Provide the (X, Y) coordinate of the cell's center where the given text is located.  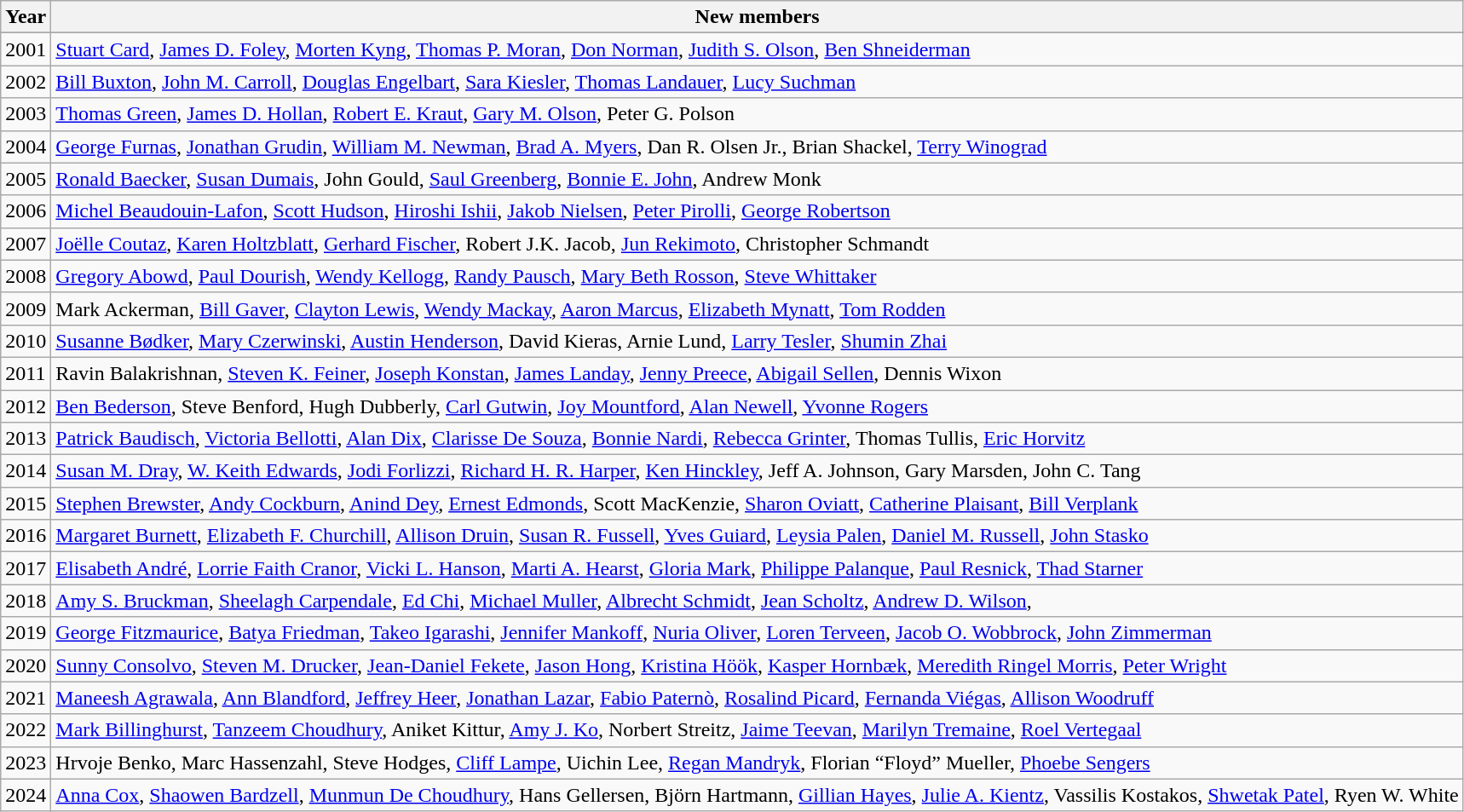
Margaret Burnett, Elizabeth F. Churchill, Allison Druin, Susan R. Fussell, Yves Guiard, Leysia Palen, Daniel M. Russell, John Stasko (757, 536)
Patrick Baudisch, Victoria Bellotti, Alan Dix, Clarisse De Souza, Bonnie Nardi, Rebecca Grinter, Thomas Tullis, Eric Horvitz (757, 439)
Susan M. Dray, W. Keith Edwards, Jodi Forlizzi, Richard H. R. Harper, Ken Hinckley, Jeff A. Johnson, Gary Marsden, John C. Tang (757, 471)
George Furnas, Jonathan Grudin, William M. Newman, Brad A. Myers, Dan R. Olsen Jr., Brian Shackel, Terry Winograd (757, 147)
Susanne Bødker, Mary Czerwinski, Austin Henderson, David Kieras, Arnie Lund, Larry Tesler, Shumin Zhai (757, 341)
Amy S. Bruckman, Sheelagh Carpendale, Ed Chi, Michael Muller, Albrecht Schmidt, Jean Scholtz, Andrew D. Wilson, (757, 601)
2011 (26, 373)
2002 (26, 82)
2020 (26, 665)
2017 (26, 568)
Mark Billinghurst, Tanzeem Choudhury, Aniket Kittur, Amy J. Ko, Norbert Streitz, Jaime Teevan, Marilyn Tremaine, Roel Vertegaal (757, 730)
2019 (26, 633)
Bill Buxton, John M. Carroll, Douglas Engelbart, Sara Kiesler, Thomas Landauer, Lucy Suchman (757, 82)
2004 (26, 147)
2013 (26, 439)
2001 (26, 49)
2018 (26, 601)
Michel Beaudouin-Lafon, Scott Hudson, Hiroshi Ishii, Jakob Nielsen, Peter Pirolli, George Robertson (757, 211)
Elisabeth André, Lorrie Faith Cranor, Vicki L. Hanson, Marti A. Hearst, Gloria Mark, Philippe Palanque, Paul Resnick, Thad Starner (757, 568)
Ronald Baecker, Susan Dumais, John Gould, Saul Greenberg, Bonnie E. John, Andrew Monk (757, 179)
2023 (26, 763)
2015 (26, 504)
George Fitzmaurice, Batya Friedman, Takeo Igarashi, Jennifer Mankoff, Nuria Oliver, Loren Terveen, Jacob O. Wobbrock, John Zimmerman (757, 633)
New members (757, 17)
Year (26, 17)
Hrvoje Benko, Marc Hassenzahl, Steve Hodges, Cliff Lampe, Uichin Lee, Regan Mandryk, Florian “Floyd” Mueller, Phoebe Sengers (757, 763)
2024 (26, 795)
2012 (26, 406)
2021 (26, 698)
Ravin Balakrishnan, Steven K. Feiner, Joseph Konstan, James Landay, Jenny Preece, Abigail Sellen, Dennis Wixon (757, 373)
2022 (26, 730)
2010 (26, 341)
Maneesh Agrawala, Ann Blandford, Jeffrey Heer, Jonathan Lazar, Fabio Paternò, Rosalind Picard, Fernanda Viégas, Allison Woodruff (757, 698)
2007 (26, 244)
Ben Bederson, Steve Benford, Hugh Dubberly, Carl Gutwin, Joy Mountford, Alan Newell, Yvonne Rogers (757, 406)
Gregory Abowd, Paul Dourish, Wendy Kellogg, Randy Pausch, Mary Beth Rosson, Steve Whittaker (757, 276)
Thomas Green, James D. Hollan, Robert E. Kraut, Gary M. Olson, Peter G. Polson (757, 114)
Joëlle Coutaz, Karen Holtzblatt, Gerhard Fischer, Robert J.K. Jacob, Jun Rekimoto, Christopher Schmandt (757, 244)
2006 (26, 211)
Stuart Card, James D. Foley, Morten Kyng, Thomas P. Moran, Don Norman, Judith S. Olson, Ben Shneiderman (757, 49)
2008 (26, 276)
2009 (26, 308)
2014 (26, 471)
Sunny Consolvo, Steven M. Drucker, Jean-Daniel Fekete, Jason Hong, Kristina Höök, Kasper Hornbæk, Meredith Ringel Morris, Peter Wright (757, 665)
2016 (26, 536)
Stephen Brewster, Andy Cockburn, Anind Dey, Ernest Edmonds, Scott MacKenzie, Sharon Oviatt, Catherine Plaisant, Bill Verplank (757, 504)
2003 (26, 114)
Mark Ackerman, Bill Gaver, Clayton Lewis, Wendy Mackay, Aaron Marcus, Elizabeth Mynatt, Tom Rodden (757, 308)
2005 (26, 179)
